Locate the cell with the specified text and output its [x, y] center coordinate. 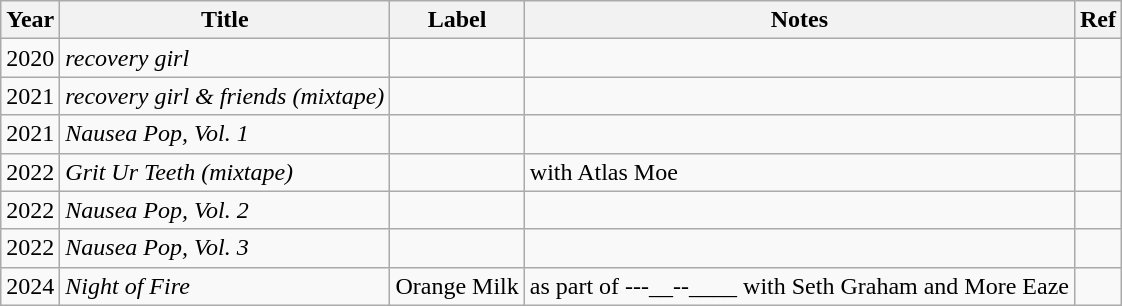
Night of Fire [225, 286]
Label [457, 20]
Notes [799, 20]
Title [225, 20]
Grit Ur Teeth (mixtape) [225, 172]
as part of ---__--____ with Seth Graham and More Eaze [799, 286]
Nausea Pop, Vol. 3 [225, 248]
recovery girl [225, 58]
2020 [30, 58]
Orange Milk [457, 286]
Nausea Pop, Vol. 1 [225, 134]
2024 [30, 286]
Nausea Pop, Vol. 2 [225, 210]
Ref [1098, 20]
Year [30, 20]
with Atlas Moe [799, 172]
recovery girl & friends (mixtape) [225, 96]
